Return the (X, Y) coordinate for the center point of the cell that contains the specified text.  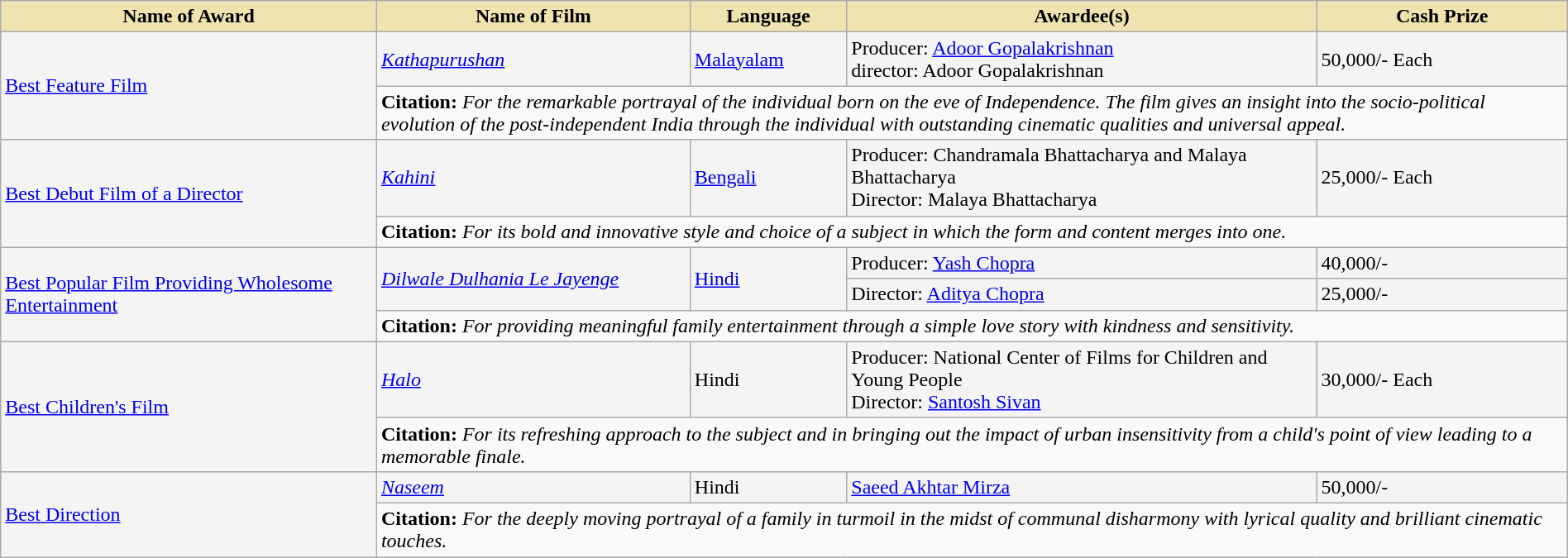
Best Children's Film (189, 407)
Naseem (533, 487)
Kathapurushan (533, 60)
Language (767, 17)
Best Direction (189, 514)
Name of Film (533, 17)
Saeed Akhtar Mirza (1082, 487)
Cash Prize (1442, 17)
25,000/- Each (1442, 178)
Producer: Adoor Gopalakrishnandirector: Adoor Gopalakrishnan (1082, 60)
50,000/- Each (1442, 60)
Dilwale Dulhania Le Jayenge (533, 279)
50,000/- (1442, 487)
Name of Award (189, 17)
Best Feature Film (189, 86)
40,000/- (1442, 263)
Kahini (533, 178)
Citation: For providing meaningful family entertainment through a simple love story with kindness and sensitivity. (972, 326)
Awardee(s) (1082, 17)
Citation: For its bold and innovative style and choice of a subject in which the form and content merges into one. (972, 231)
Producer: Chandramala Bhattacharya and Malaya BhattacharyaDirector: Malaya Bhattacharya (1082, 178)
30,000/- Each (1442, 379)
Best Popular Film Providing Wholesome Entertainment (189, 294)
25,000/- (1442, 294)
Bengali (767, 178)
Director: Aditya Chopra (1082, 294)
Halo (533, 379)
Producer: Yash Chopra (1082, 263)
Malayalam (767, 60)
Producer: National Center of Films for Children and Young PeopleDirector: Santosh Sivan (1082, 379)
Best Debut Film of a Director (189, 193)
